Extract the [x, y] coordinate from the center of the cell holding the provided text.  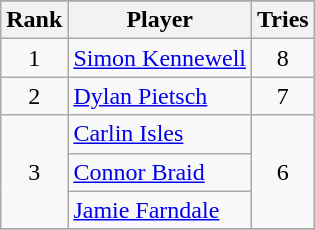
Carlin Isles [160, 134]
6 [284, 172]
Connor Braid [160, 172]
Jamie Farndale [160, 210]
7 [284, 96]
Tries [284, 20]
Player [160, 20]
Simon Kennewell [160, 58]
3 [34, 172]
Rank [34, 20]
1 [34, 58]
Dylan Pietsch [160, 96]
8 [284, 58]
2 [34, 96]
